Scan for the cell matching the given text and deliver its (X, Y) coordinate at center. 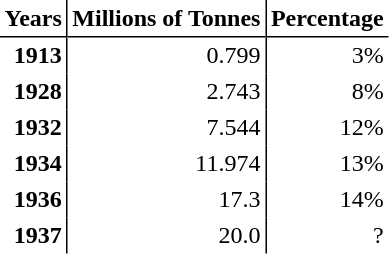
2.743 (166, 92)
11.974 (166, 164)
14% (328, 200)
0.799 (166, 56)
7.544 (166, 128)
1928 (34, 92)
1934 (34, 164)
12% (328, 128)
1937 (34, 236)
8% (328, 92)
1936 (34, 200)
? (328, 236)
1913 (34, 56)
13% (328, 164)
17.3 (166, 200)
Percentage (328, 18)
Years (34, 18)
3% (328, 56)
1932 (34, 128)
20.0 (166, 236)
Millions of Tonnes (166, 18)
